From the cell containing the given text, extract its center point as (X, Y) coordinate. 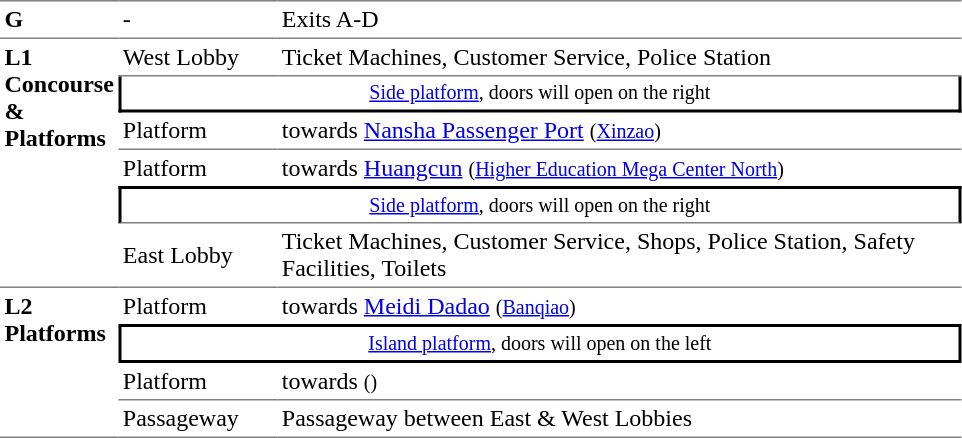
Ticket Machines, Customer Service, Police Station (619, 58)
towards Meidi Dadao (Banqiao) (619, 306)
Ticket Machines, Customer Service, Shops, Police Station, Safety Facilities, Toilets (619, 256)
G (59, 19)
West Lobby (198, 58)
L1Concourse & Platforms (59, 163)
East Lobby (198, 256)
Passageway (198, 419)
Exits A-D (619, 19)
towards Nansha Passenger Port (Xinzao) (619, 131)
towards () (619, 382)
Passageway between East & West Lobbies (619, 419)
- (198, 19)
L2Platforms (59, 363)
Island platform, doors will open on the left (540, 344)
towards Huangcun (Higher Education Mega Center North) (619, 168)
